Return the (X, Y) coordinate for the center point of the cell that contains the specified text.  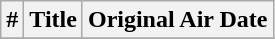
Original Air Date (178, 20)
# (12, 20)
Title (54, 20)
